Locate the cell with the specified text and output its [x, y] center coordinate. 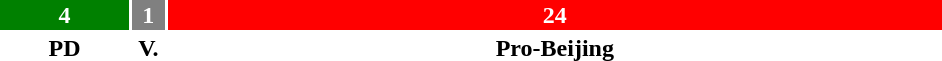
4 [64, 15]
1 [148, 15]
24 [555, 15]
